Determine the (X, Y) coordinate at the center of the cell enclosing the given text.  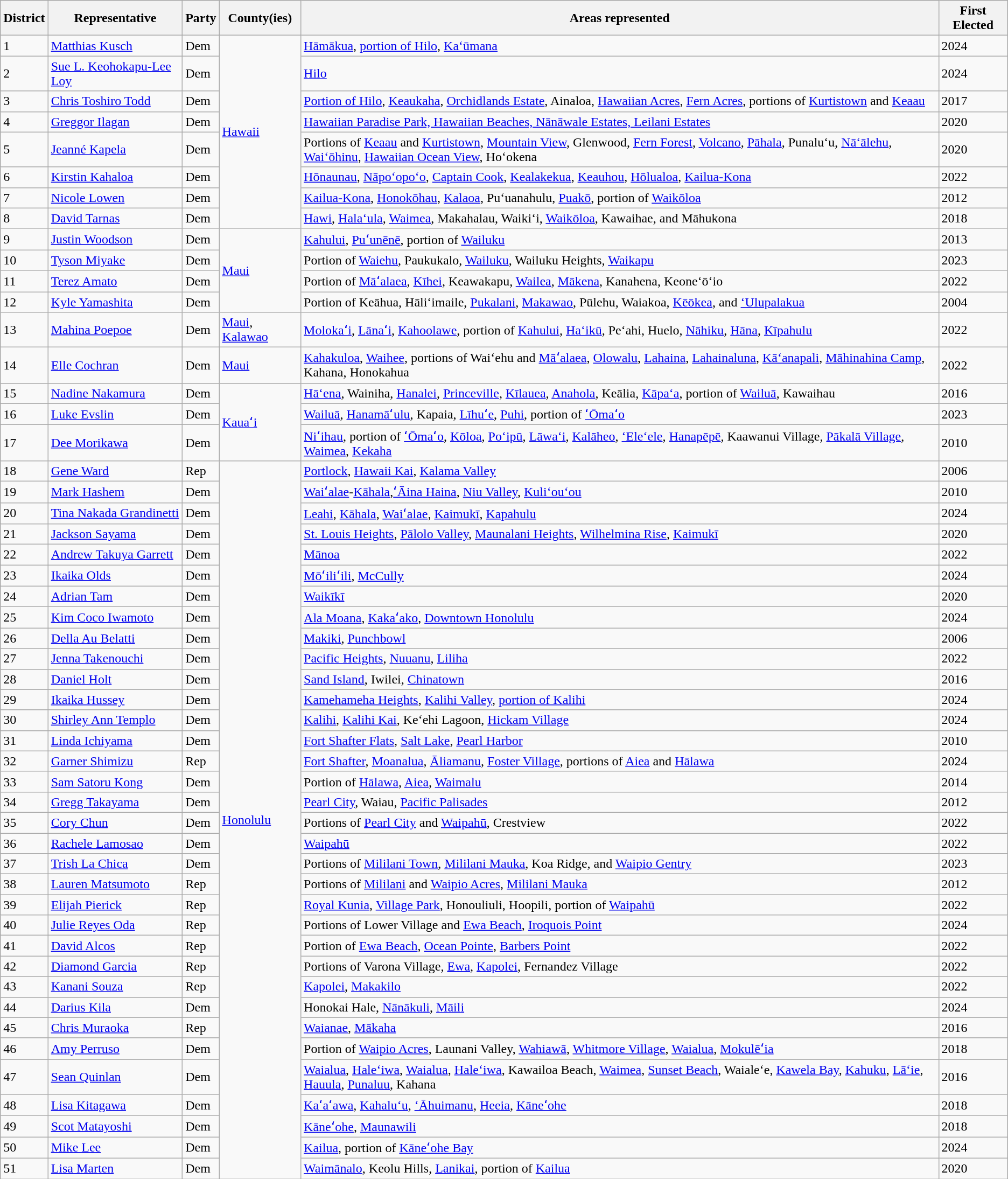
Waikīkī (620, 596)
Sue L. Keohokapu-Lee Loy (115, 73)
20 (24, 513)
30 (24, 720)
Portion of Māʻalaea, Kīhei, Keawakapu, Wailea, Mākena, Kanahena, Keone‘ō‘io (620, 281)
Waialua, Hale‘iwa, Waialua, Hale‘iwa, Kawailoa Beach, Waimea, Sunset Beach, Waiale‘e, Kawela Bay, Kahuku, Lā‘ie, Hauula, Punaluu, Kahana (620, 1077)
Honokai Hale, Nānākuli, Māili (620, 1007)
33 (24, 782)
Justin Woodson (115, 239)
Lauren Matsumoto (115, 884)
Elijah Pierick (115, 905)
7 (24, 198)
45 (24, 1028)
County(ies) (260, 18)
49 (24, 1126)
Amy Perruso (115, 1049)
Ala Moana, Kakaʻako, Downtown Honolulu (620, 617)
Jeanné Kapela (115, 150)
10 (24, 260)
Hōnaunau, Nāpo‘opo‘o, Captain Cook, Kealakekua, Keauhou, Hōlualoa, Kailua-Kona (620, 177)
22 (24, 555)
Gregg Takayama (115, 802)
Sean Quinlan (115, 1077)
Luke Evslin (115, 414)
43 (24, 987)
1 (24, 46)
19 (24, 492)
Garner Shimizu (115, 761)
Hāmākua, portion of Hilo, Ka‘ūmana (620, 46)
Jenna Takenouchi (115, 659)
Fort Shafter, Moanalua, Āliamanu, Foster Village, portions of Aiea and Hālawa (620, 761)
14 (24, 365)
39 (24, 905)
21 (24, 534)
2014 (973, 782)
36 (24, 843)
Trish La Chica (115, 864)
Rachele Lamosao (115, 843)
11 (24, 281)
Kamehameha Heights, Kalihi Valley, portion of Kalihi (620, 700)
8 (24, 218)
Portion of Keāhua, Hāli‘imaile, Pukalani, Makawao, Pūlehu, Waiakoa, Kēōkea, and ‘Ulupalakua (620, 302)
Terez Amato (115, 281)
Portions of Lower Village and Ewa Beach, Iroquois Point (620, 925)
Chris Toshiro Todd (115, 101)
6 (24, 177)
Maui, Kalawao (260, 330)
Kyle Yamashita (115, 302)
Diamond Garcia (115, 966)
Makiki, Punchbowl (620, 638)
Portlock, Hawaii Kai, Kalama Valley (620, 471)
Andrew Takuya Garrett (115, 555)
Portion of Waipio Acres, Launani Valley, Wahiawā, Whitmore Village, Waialua, Mokulēʻia (620, 1049)
St. Louis Heights, Pālolo Valley, Maunalani Heights, Wilhelmina Rise, Kaimukī (620, 534)
40 (24, 925)
50 (24, 1148)
9 (24, 239)
17 (24, 443)
Kahului, Puʻunēnē, portion of Wailuku (620, 239)
2017 (973, 101)
Portions of Pearl City and Waipahū, Crestview (620, 822)
District (24, 18)
Niʻihau, portion of ʻŌmaʻo, Kōloa, Po‘ipū, Lāwa‘i, Kalāheo, ‘Ele‘ele, Hanapēpē, Kaawanui Village, Pākalā Village, Waimea, Kekaha (620, 443)
Portion of Hālawa, Aiea, Waimalu (620, 782)
28 (24, 679)
David Alcos (115, 946)
Darius Kila (115, 1007)
37 (24, 864)
David Tarnas (115, 218)
Molokaʻi, Lānaʻi, Kahoolawe, portion of Kahului, Ha‘ikū, Pe‘ahi, Huelo, Nāhiku, Hāna, Kīpahulu (620, 330)
Kanani Souza (115, 987)
Portion of Hilo, Keaukaha, Orchidlands Estate, Ainaloa, Hawaiian Acres, Fern Acres, portions of Kurtistown and Keaau (620, 101)
34 (24, 802)
Ikaika Olds (115, 576)
4 (24, 122)
23 (24, 576)
Shirley Ann Templo (115, 720)
2004 (973, 302)
Kauaʻi (260, 422)
Kāneʻohe, Maunawili (620, 1126)
First Elected (973, 18)
25 (24, 617)
Representative (115, 18)
46 (24, 1049)
38 (24, 884)
Hawi, Hala‘ula, Waimea, Makahalau, Waiki‘i, Waikōloa, Kawaihae, and Māhukona (620, 218)
Chris Muraoka (115, 1028)
Kalihi, Kalihi Kai, Ke‘ehi Lagoon, Hickam Village (620, 720)
Pacific Heights, Nuuanu, Liliha (620, 659)
41 (24, 946)
Hā‘ena, Wainiha, Hanalei, Princeville, Kīlauea, Anahola, Keālia, Kāpa‘a, portion of Wailuā, Kawaihau (620, 393)
32 (24, 761)
Mike Lee (115, 1148)
Hawaii (260, 132)
Della Au Belatti (115, 638)
3 (24, 101)
Portions of Mililani and Waipio Acres, Mililani Mauka (620, 884)
Kapolei, Makakilo (620, 987)
Lisa Kitagawa (115, 1105)
Portions of Keaau and Kurtistown, Mountain View, Glenwood, Fern Forest, Volcano, Pāhala, Punalu‘u, Nā‘ālehu, Wai‘ōhinu, Hawaiian Ocean View, Ho‘okena (620, 150)
16 (24, 414)
Nadine Nakamura (115, 393)
Kaʻaʻawa, Kahalu‘u, ‘Āhuimanu, Heeia, Kāneʻohe (620, 1105)
44 (24, 1007)
Mark Hashem (115, 492)
24 (24, 596)
Cory Chun (115, 822)
Waiʻalae-Kāhala,ʻĀina Haina, Niu Valley, Kuli‘ou‘ou (620, 492)
Scot Matayoshi (115, 1126)
Hawaiian Paradise Park, Hawaiian Beaches, Nānāwale Estates, Leilani Estates (620, 122)
Waimānalo, Keolu Hills, Lanikai, portion of Kailua (620, 1168)
Portions of Mililani Town, Mililani Mauka, Koa Ridge, and Waipio Gentry (620, 864)
Royal Kunia, Village Park, Honouliuli, Hoopili, portion of Waipahū (620, 905)
Honolulu (260, 820)
Daniel Holt (115, 679)
Kim Coco Iwamoto (115, 617)
Kirstin Kahaloa (115, 177)
Mōʻiliʻili, McCully (620, 576)
Jackson Sayama (115, 534)
Portion of Ewa Beach, Ocean Pointe, Barbers Point (620, 946)
2013 (973, 239)
35 (24, 822)
26 (24, 638)
Areas represented (620, 18)
Julie Reyes Oda (115, 925)
Matthias Kusch (115, 46)
Waipahū (620, 843)
Adrian Tam (115, 596)
Waianae, Mākaha (620, 1028)
48 (24, 1105)
Party (201, 18)
Gene Ward (115, 471)
Hilo (620, 73)
Mānoa (620, 555)
Portion of Waiehu, Paukukalo, Wailuku, Wailuku Heights, Waikapu (620, 260)
Fort Shafter Flats, Salt Lake, Pearl Harbor (620, 741)
Mahina Poepoe (115, 330)
13 (24, 330)
51 (24, 1168)
Sam Satoru Kong (115, 782)
Lisa Marten (115, 1168)
Nicole Lowen (115, 198)
31 (24, 741)
15 (24, 393)
Portions of Varona Village, Ewa, Kapolei, Fernandez Village (620, 966)
Ikaika Hussey (115, 700)
42 (24, 966)
Pearl City, Waiau, Pacific Palisades (620, 802)
Greggor Ilagan (115, 122)
12 (24, 302)
Linda Ichiyama (115, 741)
Elle Cochran (115, 365)
5 (24, 150)
Dee Morikawa (115, 443)
Tyson Miyake (115, 260)
47 (24, 1077)
Tina Nakada Grandinetti (115, 513)
27 (24, 659)
Wailuā, Hanamāʻulu, Kapaia, Līhuʻe, Puhi, portion of ʻŌmaʻo (620, 414)
2 (24, 73)
Sand Island, Iwilei, Chinatown (620, 679)
29 (24, 700)
18 (24, 471)
Kahakuloa, Waihee, portions of Wai‘ehu and Māʻalaea, Olowalu, Lahaina, Lahainaluna, Kā‘anapali, Māhinahina Camp, Kahana, Honokahua (620, 365)
Kailua-Kona, Honokōhau, Kalaoa, Pu‘uanahulu, Puakō, portion of Waikōloa (620, 198)
Leahi, Kāhala, Waiʻalae, Kaimukī, Kapahulu (620, 513)
Kailua, portion of Kāneʻohe Bay (620, 1148)
